Locate the cell with the specified text and output its [x, y] center coordinate. 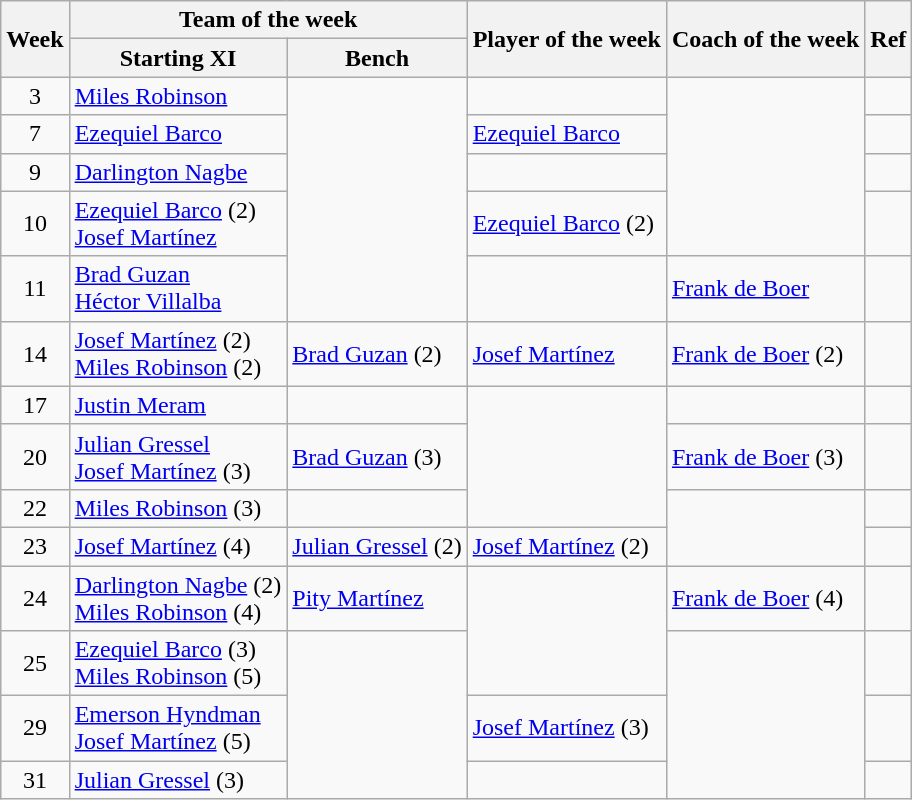
17 [35, 405]
Justin Meram [178, 405]
Brad Guzan Héctor Villalba [178, 288]
11 [35, 288]
Darlington Nagbe [178, 172]
Ref [888, 39]
31 [35, 780]
Josef Martínez (2) Miles Robinson (2) [178, 354]
Ezequiel Barco (2) [566, 224]
Frank de Boer (2) [765, 354]
Josef Martínez (4) [178, 546]
Frank de Boer (4) [765, 598]
Coach of the week [765, 39]
9 [35, 172]
7 [35, 134]
Josef Martínez (3) [566, 728]
Frank de Boer (3) [765, 456]
Brad Guzan (3) [377, 456]
25 [35, 664]
Ezequiel Barco (3) Miles Robinson (5) [178, 664]
10 [35, 224]
Brad Guzan (2) [377, 354]
22 [35, 508]
24 [35, 598]
Miles Robinson [178, 96]
Bench [377, 58]
Team of the week [268, 20]
3 [35, 96]
14 [35, 354]
Julian Gressel (3) [178, 780]
23 [35, 546]
Julian Gressel (2) [377, 546]
20 [35, 456]
Josef Martínez (2) [566, 546]
Ezequiel Barco (2) Josef Martínez [178, 224]
Emerson Hyndman Josef Martínez (5) [178, 728]
Darlington Nagbe (2) Miles Robinson (4) [178, 598]
29 [35, 728]
Julian Gressel Josef Martínez (3) [178, 456]
Starting XI [178, 58]
Miles Robinson (3) [178, 508]
Player of the week [566, 39]
Pity Martínez [377, 598]
Week [35, 39]
Josef Martínez [566, 354]
Frank de Boer [765, 288]
